Return the [X, Y] coordinate for the center point of the cell that contains the specified text.  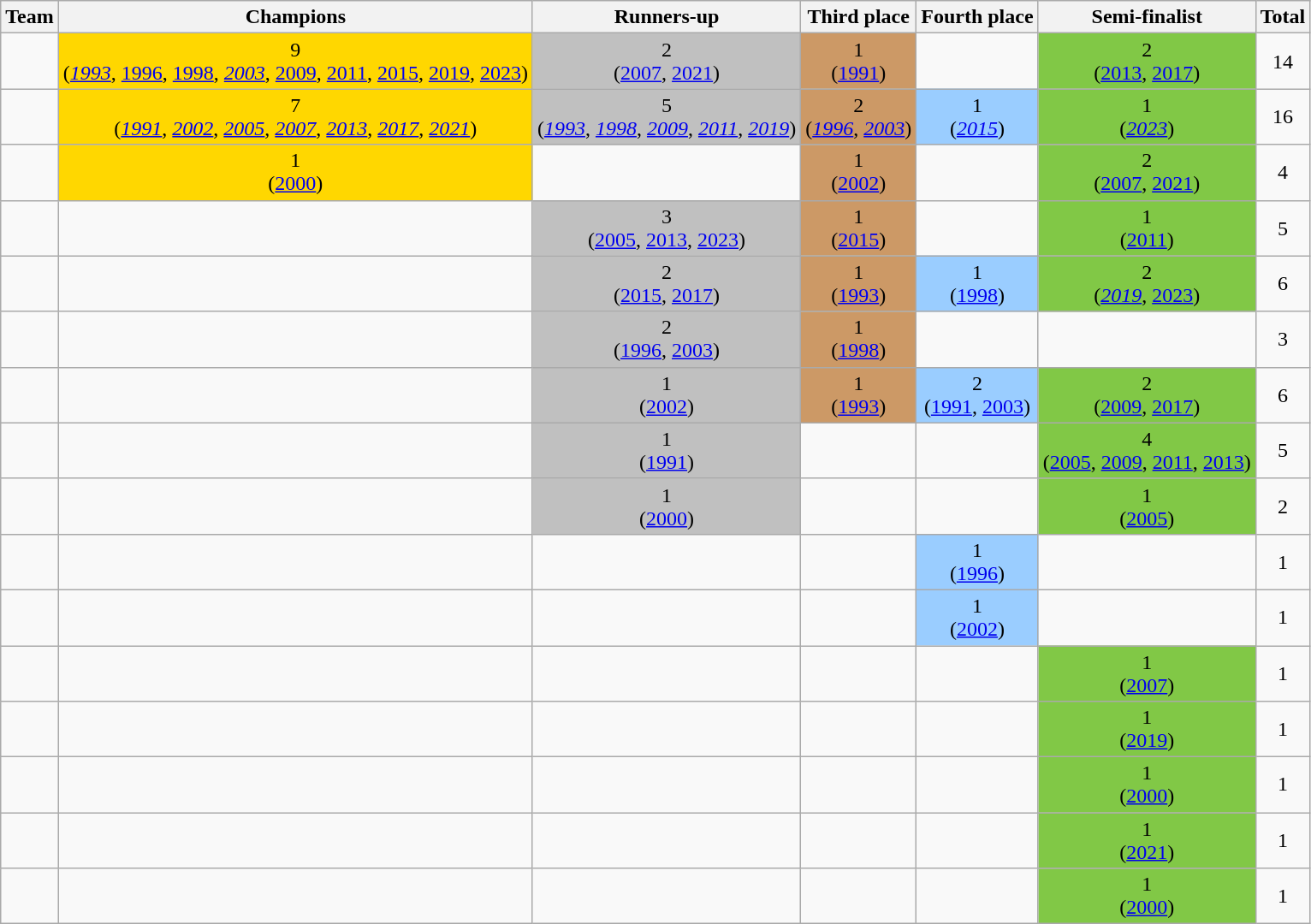
9(1993, 1996, 1998, 2003, 2009, 2011, 2015, 2019, 2023) [295, 62]
1(2011) [1147, 228]
Team [30, 17]
Total [1283, 17]
2(2019, 2023) [1147, 284]
5(1993, 1998, 2009, 2011, 2019) [666, 116]
1(2005) [1147, 506]
1(2019) [1147, 729]
Third place [859, 17]
3 [1283, 339]
Runners-up [666, 17]
16 [1283, 116]
1(2023) [1147, 116]
Semi-finalist [1147, 17]
2(1991, 2003) [977, 395]
4 [1283, 173]
14 [1283, 62]
3(2005, 2013, 2023) [666, 228]
2(2015, 2017) [666, 284]
1(2021) [1147, 840]
1(1996) [977, 561]
1(2007) [1147, 672]
4(2005, 2009, 2011, 2013) [1147, 450]
2 [1283, 506]
2(2009, 2017) [1147, 395]
Champions [295, 17]
Fourth place [977, 17]
7(1991, 2002, 2005, 2007, 2013, 2017, 2021) [295, 116]
2(2013, 2017) [1147, 62]
